Return the (X, Y) coordinate for the center point of the cell that contains the specified text.  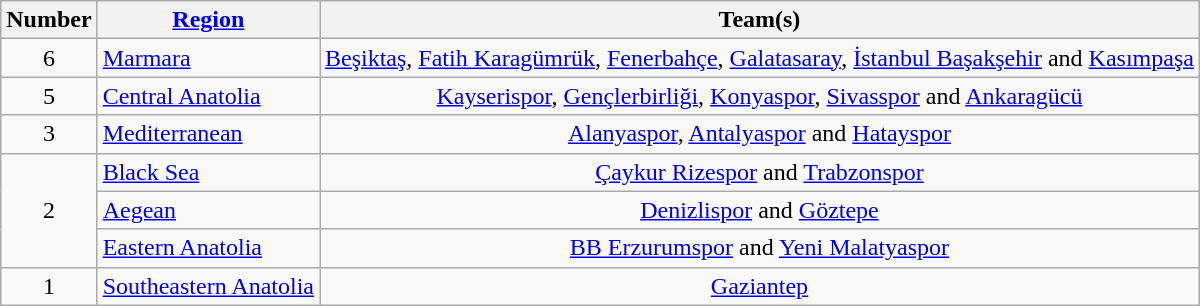
Kayserispor, Gençlerbirliği, Konyaspor, Sivasspor and Ankaragücü (760, 96)
Aegean (208, 210)
1 (49, 286)
3 (49, 134)
Region (208, 20)
Southeastern Anatolia (208, 286)
Eastern Anatolia (208, 248)
Team(s) (760, 20)
Çaykur Rizespor and Trabzonspor (760, 172)
Beşiktaş, Fatih Karagümrük, Fenerbahçe, Galatasaray, İstanbul Başakşehir and Kasımpaşa (760, 58)
Black Sea (208, 172)
6 (49, 58)
Denizlispor and Göztepe (760, 210)
Mediterranean (208, 134)
Central Anatolia (208, 96)
Marmara (208, 58)
Number (49, 20)
BB Erzurumspor and Yeni Malatyaspor (760, 248)
2 (49, 210)
5 (49, 96)
Gaziantep (760, 286)
Alanyaspor, Antalyaspor and Hatayspor (760, 134)
